Search for the cell housing the specified text and yield its [X, Y] center coordinate. 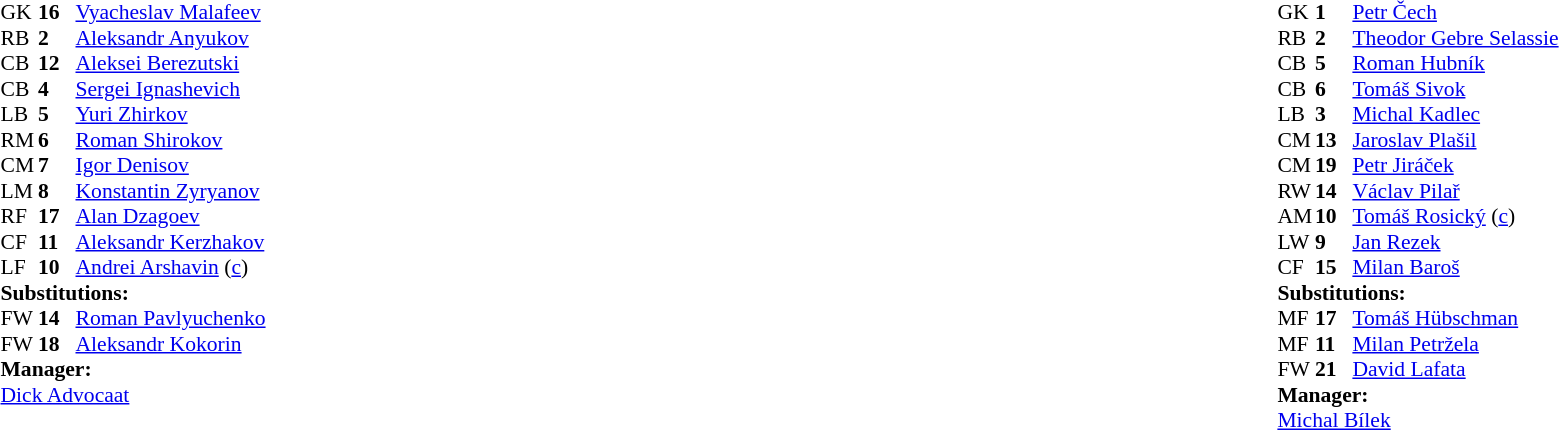
Vyacheslav Malafeev [171, 13]
Sergei Ignashevich [171, 89]
LW [1296, 242]
RW [1296, 191]
Konstantin Zyryanov [171, 191]
1 [1334, 13]
Aleksei Berezutski [171, 63]
Igor Denisov [171, 165]
3 [1334, 115]
Michal Kadlec [1455, 115]
Václav Pilař [1455, 191]
Tomáš Hübschman [1455, 319]
Milan Petržela [1455, 344]
21 [1334, 369]
12 [57, 63]
8 [57, 191]
Jan Rezek [1455, 242]
Roman Pavlyuchenko [171, 319]
RM [19, 140]
Petr Čech [1455, 13]
Tomáš Sivok [1455, 89]
4 [57, 89]
Dick Advocaat [132, 395]
Yuri Zhirkov [171, 115]
Aleksandr Kerzhakov [171, 242]
Aleksandr Kokorin [171, 344]
Andrei Arshavin (c) [171, 267]
AM [1296, 217]
13 [1334, 140]
15 [1334, 267]
9 [1334, 242]
18 [57, 344]
Tomáš Rosický (c) [1455, 217]
LM [19, 191]
David Lafata [1455, 369]
7 [57, 165]
16 [57, 13]
LF [19, 267]
Alan Dzagoev [171, 217]
Roman Hubník [1455, 63]
19 [1334, 165]
Aleksandr Anyukov [171, 38]
Jaroslav Plašil [1455, 140]
Milan Baroš [1455, 267]
RF [19, 217]
Roman Shirokov [171, 140]
Petr Jiráček [1455, 165]
Theodor Gebre Selassie [1455, 38]
